Search for the cell housing the specified text and yield its [X, Y] center coordinate. 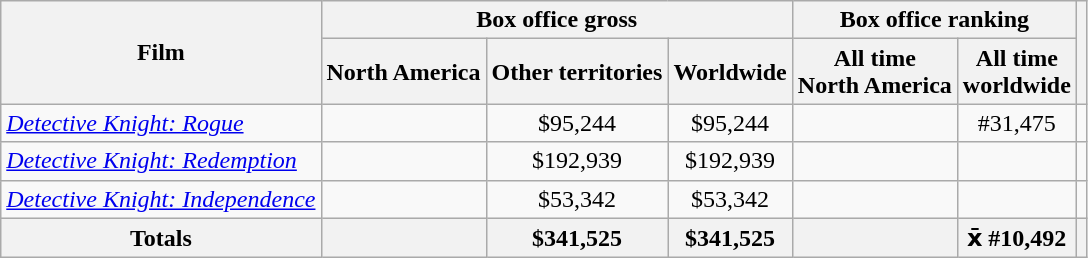
Other territories [577, 72]
All time North America [874, 72]
North America [404, 72]
All time worldwide [1016, 72]
Detective Knight: Rogue [161, 123]
Totals [161, 238]
x̄ #10,492 [1016, 238]
Film [161, 52]
#31,475 [1016, 123]
Detective Knight: Independence [161, 199]
Worldwide [730, 72]
Box office gross [556, 20]
Box office ranking [934, 20]
Detective Knight: Redemption [161, 161]
